Determine the (x, y) coordinate at the center of the cell enclosing the given text.  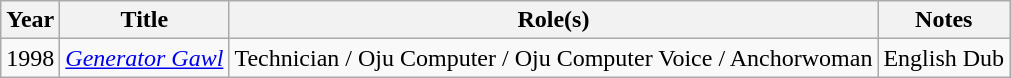
Technician / Oju Computer / Oju Computer Voice / Anchorwoman (554, 58)
Title (144, 20)
Year (30, 20)
Generator Gawl (144, 58)
Role(s) (554, 20)
Notes (944, 20)
1998 (30, 58)
English Dub (944, 58)
